Search for the cell housing the specified text and yield its (X, Y) center coordinate. 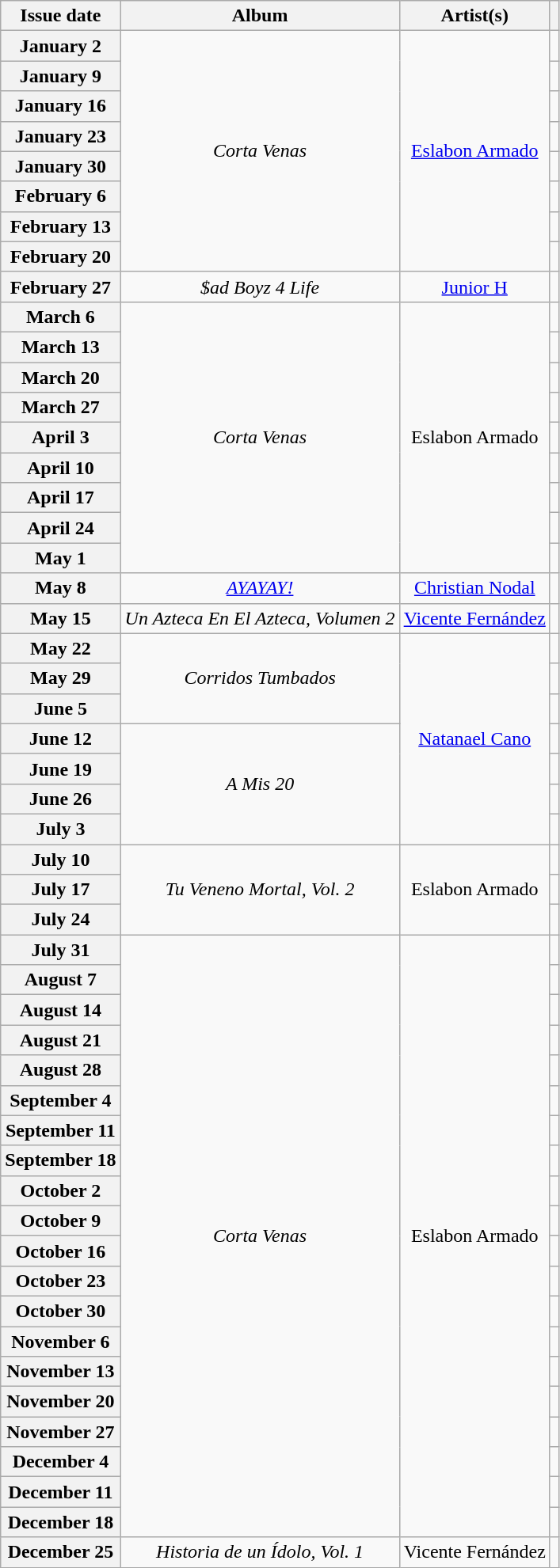
June 19 (60, 769)
July 24 (60, 920)
April 24 (60, 528)
Issue date (60, 16)
Album (260, 16)
Natanael Cano (474, 738)
June 26 (60, 799)
November 27 (60, 1432)
March 6 (60, 317)
January 2 (60, 46)
August 21 (60, 1040)
$ad Boyz 4 Life (260, 287)
May 29 (60, 678)
December 11 (60, 1492)
Corridos Tumbados (260, 678)
February 6 (60, 196)
October 30 (60, 1311)
May 8 (60, 588)
October 16 (60, 1251)
Artist(s) (474, 16)
A Mis 20 (260, 784)
May 22 (60, 648)
July 17 (60, 890)
February 13 (60, 226)
Christian Nodal (474, 588)
January 16 (60, 106)
July 10 (60, 859)
October 23 (60, 1281)
November 13 (60, 1372)
August 28 (60, 1070)
October 9 (60, 1221)
June 12 (60, 738)
January 30 (60, 166)
October 2 (60, 1190)
May 1 (60, 558)
Un Azteca En El Azteca, Volumen 2 (260, 618)
January 9 (60, 76)
November 20 (60, 1402)
Historia de un Ídolo, Vol. 1 (260, 1552)
July 3 (60, 829)
March 27 (60, 408)
March 13 (60, 347)
February 20 (60, 256)
AYAYAY! (260, 588)
March 20 (60, 378)
November 6 (60, 1342)
September 18 (60, 1160)
February 27 (60, 287)
April 17 (60, 498)
Junior H (474, 287)
April 3 (60, 438)
January 23 (60, 136)
Tu Veneno Mortal, Vol. 2 (260, 889)
December 18 (60, 1522)
June 5 (60, 708)
July 31 (60, 950)
May 15 (60, 618)
August 7 (60, 980)
August 14 (60, 1010)
April 10 (60, 468)
September 4 (60, 1100)
December 25 (60, 1552)
December 4 (60, 1462)
September 11 (60, 1130)
